From the cell containing the given text, extract its center point as (X, Y) coordinate. 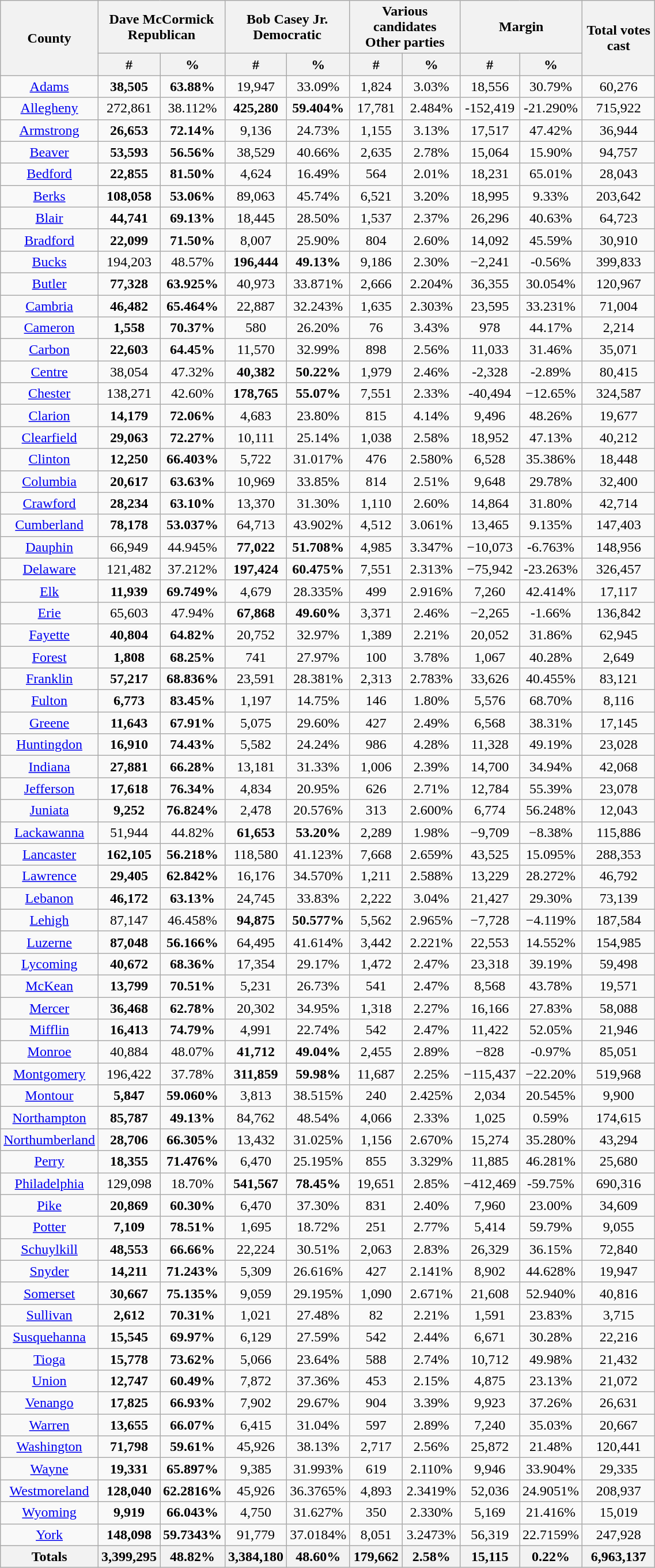
2.01% (431, 174)
49.19% (551, 745)
43,525 (490, 854)
9.33% (551, 196)
64,495 (256, 942)
44,741 (129, 218)
Butler (50, 284)
Washington (50, 1447)
74.79% (192, 1030)
2.580% (431, 459)
Northumberland (50, 1140)
77,328 (129, 284)
59.404% (318, 108)
20.95% (318, 789)
40.28% (551, 657)
18.72% (318, 1227)
2.77% (431, 1227)
2.83% (431, 1249)
52.05% (551, 1030)
17,145 (619, 723)
26,631 (619, 1403)
23.64% (318, 1359)
35,071 (619, 350)
66.043% (192, 1513)
Clinton (50, 459)
40,816 (619, 1293)
66,949 (129, 547)
2,649 (619, 657)
63.63% (192, 481)
Venango (50, 1403)
6,568 (490, 723)
23,591 (256, 679)
2,635 (376, 152)
22,603 (129, 350)
40.455% (551, 679)
Blair (50, 218)
-0.56% (551, 262)
53.20% (318, 832)
34.95% (318, 1008)
2.110% (431, 1469)
Dauphin (50, 547)
7,668 (376, 854)
48,553 (129, 1249)
23,028 (619, 745)
42.60% (192, 394)
−2,265 (490, 613)
5,066 (256, 1359)
26,296 (490, 218)
2.30% (431, 262)
32,400 (619, 481)
Perry (50, 1162)
−75,942 (490, 569)
4,834 (256, 789)
27.83% (551, 1008)
19,651 (376, 1183)
1,318 (376, 1008)
−828 (490, 1052)
2.965% (431, 920)
Wayne (50, 1469)
22,887 (256, 306)
7,872 (256, 1381)
28.381% (318, 679)
12,747 (129, 1381)
36,944 (619, 130)
1,156 (376, 1140)
Forest (50, 657)
1,067 (490, 657)
1,110 (376, 503)
33.871% (318, 284)
23,595 (490, 306)
65,603 (129, 613)
9,059 (256, 1293)
26,653 (129, 130)
147,403 (619, 525)
Adams (50, 86)
Totals (50, 1556)
27.97% (318, 657)
29,335 (619, 1469)
63.13% (192, 898)
2,612 (129, 1315)
519,968 (619, 1074)
32.97% (318, 635)
2,717 (376, 1447)
84,762 (256, 1118)
40,884 (129, 1052)
28,234 (129, 503)
6,528 (490, 459)
29.60% (318, 723)
County (50, 38)
978 (490, 328)
53,593 (129, 152)
1,006 (376, 767)
65.464% (192, 306)
65.01% (551, 174)
13,229 (490, 876)
31.025% (318, 1140)
564 (376, 174)
541 (376, 986)
43,294 (619, 1140)
Margin (521, 27)
31.993% (318, 1469)
31.46% (551, 350)
−12.65% (551, 394)
20.576% (318, 811)
Bedford (50, 174)
174,615 (619, 1118)
31.86% (551, 635)
17,781 (376, 108)
7,109 (129, 1227)
121,482 (129, 569)
3,442 (376, 942)
14,179 (129, 416)
12,250 (129, 459)
2.330% (431, 1513)
63.10% (192, 503)
41,712 (256, 1052)
Greene (50, 723)
Lackawanna (50, 832)
Tioga (50, 1359)
Philadelphia (50, 1183)
20,752 (256, 635)
37.78% (192, 1074)
831 (376, 1205)
68.70% (551, 701)
33,626 (490, 679)
197,424 (256, 569)
2,222 (376, 898)
36,468 (129, 1008)
34,609 (619, 1205)
Luzerne (50, 942)
21,432 (619, 1359)
20.545% (551, 1096)
178,765 (256, 394)
Erie (50, 613)
Armstrong (50, 130)
38.13% (318, 1447)
56,319 (490, 1535)
24.9051% (551, 1491)
32.243% (318, 306)
Chester (50, 394)
15,778 (129, 1359)
1.98% (431, 832)
29,063 (129, 438)
63.88% (192, 86)
136,842 (619, 613)
−7,728 (490, 920)
2.3419% (431, 1491)
33.231% (551, 306)
68.25% (192, 657)
20,302 (256, 1008)
Bob Casey Jr.Democratic (287, 27)
31.627% (318, 1513)
27.48% (318, 1315)
14,092 (490, 240)
Total votes cast (619, 38)
9,900 (619, 1096)
44.17% (551, 328)
Columbia (50, 481)
9,055 (619, 1227)
Bradford (50, 240)
16,176 (256, 876)
56.248% (551, 811)
-59.75% (551, 1183)
46,172 (129, 898)
25.90% (318, 240)
24.24% (318, 745)
52,036 (490, 1491)
9,923 (490, 1403)
8,902 (490, 1271)
24.73% (318, 130)
37.212% (192, 569)
311,859 (256, 1074)
15.90% (551, 152)
55.07% (318, 394)
62,945 (619, 635)
20,617 (129, 481)
2.659% (431, 854)
63.925% (192, 284)
61,653 (256, 832)
47.42% (551, 130)
60.30% (192, 1205)
62.2816% (192, 1491)
33.83% (318, 898)
1,635 (376, 306)
23,078 (619, 789)
42,068 (619, 767)
26.20% (318, 328)
76 (376, 328)
−22.20% (551, 1074)
81.50% (192, 174)
29.78% (551, 481)
76.34% (192, 789)
9,919 (129, 1513)
13,655 (129, 1425)
6,774 (490, 811)
2.221% (431, 942)
3.04% (431, 898)
40,212 (619, 438)
4,512 (376, 525)
-2,328 (490, 372)
-6.763% (551, 547)
37.26% (551, 1403)
-21.290% (551, 108)
Montour (50, 1096)
108,058 (129, 196)
26,329 (490, 1249)
29.30% (551, 898)
18,995 (490, 196)
71.476% (192, 1162)
29.17% (318, 964)
−4.119% (551, 920)
36.3765% (318, 1491)
1,389 (376, 635)
57,217 (129, 679)
2.40% (431, 1205)
46.458% (192, 920)
814 (376, 481)
2.204% (431, 284)
Cambria (50, 306)
25.14% (318, 438)
44.628% (551, 1271)
2.671% (431, 1293)
65.897% (192, 1469)
50.577% (318, 920)
2.303% (431, 306)
34.94% (551, 767)
43.902% (318, 525)
43.78% (551, 986)
-40,494 (490, 394)
83,121 (619, 679)
4,683 (256, 416)
18,231 (490, 174)
-1.66% (551, 613)
Sullivan (50, 1315)
2,034 (490, 1096)
5,169 (490, 1513)
1.80% (431, 701)
27,881 (129, 767)
4,985 (376, 547)
2.74% (431, 1359)
28,043 (619, 174)
115,886 (619, 832)
7,240 (490, 1425)
118,580 (256, 854)
2,666 (376, 284)
272,861 (129, 108)
1,695 (256, 1227)
21,946 (619, 1030)
1,021 (256, 1315)
13,465 (490, 525)
1,025 (490, 1118)
41.123% (318, 854)
11,328 (490, 745)
13,799 (129, 986)
2.588% (431, 876)
60.49% (192, 1381)
52.940% (551, 1293)
46,482 (129, 306)
25.195% (318, 1162)
47.32% (192, 372)
35.280% (551, 1140)
46.281% (551, 1162)
78.45% (318, 1183)
36.15% (551, 1249)
7,960 (490, 1205)
40,382 (256, 372)
58,088 (619, 1008)
62.842% (192, 876)
2,214 (619, 328)
3,384,180 (256, 1556)
59.7343% (192, 1535)
35.03% (551, 1425)
3.061% (431, 525)
5,582 (256, 745)
78.51% (192, 1227)
87,147 (129, 920)
3.2473% (431, 1535)
Huntingdon (50, 745)
45.74% (318, 196)
−8.38% (551, 832)
Crawford (50, 503)
4.14% (431, 416)
100 (376, 657)
9,186 (376, 262)
Somerset (50, 1293)
Monroe (50, 1052)
14,700 (490, 767)
6,129 (256, 1337)
80,415 (619, 372)
Indiana (50, 767)
2,063 (376, 1249)
3.20% (431, 196)
49.98% (551, 1359)
30.51% (318, 1249)
13,432 (256, 1140)
Carbon (50, 350)
10,969 (256, 481)
580 (256, 328)
29,405 (129, 876)
18,445 (256, 218)
72.27% (192, 438)
Dave McCormickRepublican (161, 27)
38.515% (318, 1096)
66.07% (192, 1425)
1,155 (376, 130)
21,608 (490, 1293)
0.59% (551, 1118)
22,855 (129, 174)
-0.97% (551, 1052)
129,098 (129, 1183)
2,313 (376, 679)
11,885 (490, 1162)
48.57% (192, 262)
59.79% (551, 1227)
56.218% (192, 854)
42.414% (551, 591)
898 (376, 350)
22,216 (619, 1337)
67.91% (192, 723)
8,568 (490, 986)
34.570% (318, 876)
18,556 (490, 86)
20,869 (129, 1205)
94,875 (256, 920)
5,231 (256, 986)
41.614% (318, 942)
Lawrence (50, 876)
31.33% (318, 767)
3,399,295 (129, 1556)
40,804 (129, 635)
Susquehanna (50, 1337)
7,260 (490, 591)
3.329% (431, 1162)
2.85% (431, 1183)
69.97% (192, 1337)
5,722 (256, 459)
−412,469 (490, 1183)
690,316 (619, 1183)
9,385 (256, 1469)
288,353 (619, 854)
2.39% (431, 767)
Clearfield (50, 438)
499 (376, 591)
York (50, 1535)
−10,073 (490, 547)
715,922 (619, 108)
20,052 (490, 635)
56.166% (192, 942)
399,833 (619, 262)
Lycoming (50, 964)
29.67% (318, 1403)
71.50% (192, 240)
19,571 (619, 986)
2.600% (431, 811)
5,309 (256, 1271)
38,054 (129, 372)
2.37% (431, 218)
66.403% (192, 459)
146 (376, 701)
208,937 (619, 1491)
17,354 (256, 964)
16,910 (129, 745)
19,677 (619, 416)
29.195% (318, 1293)
66.305% (192, 1140)
2,289 (376, 832)
6,671 (490, 1337)
15,274 (490, 1140)
6,963,137 (619, 1556)
120,967 (619, 284)
3.03% (431, 86)
13,181 (256, 767)
40.63% (551, 218)
31.04% (318, 1425)
194,203 (129, 262)
18,952 (490, 438)
4,875 (490, 1381)
Berks (50, 196)
40,672 (129, 964)
−115,437 (490, 1074)
4,624 (256, 174)
23.00% (551, 1205)
Clarion (50, 416)
5,562 (376, 920)
3.13% (431, 130)
4,750 (256, 1513)
588 (376, 1359)
47.13% (551, 438)
42,714 (619, 503)
23.80% (318, 416)
Jefferson (50, 789)
64,723 (619, 218)
15,545 (129, 1337)
70.51% (192, 986)
2,478 (256, 811)
44.82% (192, 832)
1,537 (376, 218)
14.552% (551, 942)
2.49% (431, 723)
Fayette (50, 635)
30.054% (551, 284)
−9,709 (490, 832)
36,355 (490, 284)
9,136 (256, 130)
15,064 (490, 152)
3,715 (619, 1315)
49.04% (318, 1052)
Lancaster (50, 854)
48.26% (551, 416)
77,022 (256, 547)
69.749% (192, 591)
59.61% (192, 1447)
23.13% (551, 1381)
8,116 (619, 701)
16,413 (129, 1030)
26.73% (318, 986)
1,090 (376, 1293)
Westmoreland (50, 1491)
Lehigh (50, 920)
4.28% (431, 745)
9,252 (129, 811)
Beaver (50, 152)
48.07% (192, 1052)
72.14% (192, 130)
120,441 (619, 1447)
22,224 (256, 1249)
53.06% (192, 196)
3.347% (431, 547)
Union (50, 1381)
59,498 (619, 964)
247,928 (619, 1535)
76.824% (192, 811)
70.37% (192, 328)
45.59% (551, 240)
Snyder (50, 1271)
23,318 (490, 964)
11,939 (129, 591)
626 (376, 789)
66.28% (192, 767)
476 (376, 459)
196,422 (129, 1074)
Delaware (50, 569)
9.135% (551, 525)
85,787 (129, 1118)
18.70% (192, 1183)
17,618 (129, 789)
187,584 (619, 920)
31.80% (551, 503)
1,808 (129, 657)
19,331 (129, 1469)
40.66% (318, 152)
22.7159% (551, 1535)
6,415 (256, 1425)
-152,419 (490, 108)
2.51% (431, 481)
619 (376, 1469)
11,422 (490, 1030)
17,825 (129, 1403)
Mercer (50, 1008)
71,004 (619, 306)
38,529 (256, 152)
11,687 (376, 1074)
21.416% (551, 1513)
16.49% (318, 174)
324,587 (619, 394)
47.94% (192, 613)
3.39% (431, 1403)
Bucks (50, 262)
14.75% (318, 701)
1,038 (376, 438)
48.60% (318, 1556)
66.93% (192, 1403)
30.79% (551, 86)
9,496 (490, 416)
38.112% (192, 108)
Allegheny (50, 108)
33.09% (318, 86)
2.141% (431, 1271)
1,558 (129, 328)
2.27% (431, 1008)
1,824 (376, 86)
2.313% (431, 569)
203,642 (619, 196)
33.85% (318, 481)
138,271 (129, 394)
Juniata (50, 811)
3.43% (431, 328)
804 (376, 240)
23.83% (551, 1315)
71.243% (192, 1271)
1,472 (376, 964)
71,798 (129, 1447)
3,371 (376, 613)
24,745 (256, 898)
78,178 (129, 525)
38.31% (551, 723)
2.425% (431, 1096)
10,111 (256, 438)
2,455 (376, 1052)
904 (376, 1403)
28.272% (551, 876)
26.616% (318, 1271)
70.31% (192, 1315)
14,864 (490, 503)
72.06% (192, 416)
2.78% (431, 152)
72,840 (619, 1249)
28,706 (129, 1140)
21.48% (551, 1447)
11,570 (256, 350)
20,667 (619, 1425)
148,956 (619, 547)
16,166 (490, 1008)
17,117 (619, 591)
597 (376, 1425)
89,063 (256, 196)
94,757 (619, 152)
68.836% (192, 679)
741 (256, 657)
37.0184% (318, 1535)
15,115 (490, 1556)
13,370 (256, 503)
5,414 (490, 1227)
2.916% (431, 591)
59.98% (318, 1074)
46,792 (619, 876)
64.45% (192, 350)
4,066 (376, 1118)
Fulton (50, 701)
22.74% (318, 1030)
Potter (50, 1227)
33.904% (551, 1469)
30,910 (619, 240)
4,991 (256, 1030)
Schuylkill (50, 1249)
18,355 (129, 1162)
55.39% (551, 789)
4,679 (256, 591)
5,576 (490, 701)
12,784 (490, 789)
39.19% (551, 964)
5,847 (129, 1096)
30,667 (129, 1293)
148,098 (129, 1535)
9,648 (490, 481)
22,553 (490, 942)
3,813 (256, 1096)
11,033 (490, 350)
67,868 (256, 613)
74.43% (192, 745)
31.017% (318, 459)
51,944 (129, 832)
73.62% (192, 1359)
64,713 (256, 525)
56.56% (192, 152)
6,521 (376, 196)
Wyoming (50, 1513)
22,099 (129, 240)
Pike (50, 1205)
-2.89% (551, 372)
17,517 (490, 130)
1,979 (376, 372)
2.783% (431, 679)
0.22% (551, 1556)
87,048 (129, 942)
50.22% (318, 372)
Cameron (50, 328)
3.78% (431, 657)
Montgomery (50, 1074)
11,643 (129, 723)
25,680 (619, 1162)
44.945% (192, 547)
Mifflin (50, 1030)
85,051 (619, 1052)
18,448 (619, 459)
66.66% (192, 1249)
Northampton (50, 1118)
6,773 (129, 701)
37.36% (318, 1381)
51.708% (318, 547)
7,902 (256, 1403)
21,072 (619, 1381)
2.484% (431, 108)
855 (376, 1162)
83.45% (192, 701)
32.99% (318, 350)
-23.263% (551, 569)
8,007 (256, 240)
128,040 (129, 1491)
82 (376, 1315)
453 (376, 1381)
15,019 (619, 1513)
2.25% (431, 1074)
196,444 (256, 262)
60.475% (318, 569)
Warren (50, 1425)
31.30% (318, 503)
2.670% (431, 1140)
Various candidatesOther parties (405, 27)
Franklin (50, 679)
Centre (50, 372)
14,211 (129, 1271)
McKean (50, 986)
Cumberland (50, 525)
60,276 (619, 86)
Elk (50, 591)
37.30% (318, 1205)
9,946 (490, 1469)
162,105 (129, 854)
68.36% (192, 964)
326,457 (619, 569)
30.28% (551, 1337)
48.54% (318, 1118)
Lebanon (50, 898)
21,427 (490, 898)
73,139 (619, 898)
75.135% (192, 1293)
1,211 (376, 876)
59.060% (192, 1096)
986 (376, 745)
27.59% (318, 1337)
48.82% (192, 1556)
49.60% (318, 613)
350 (376, 1513)
38,505 (129, 86)
25,872 (490, 1447)
62.78% (192, 1008)
28.50% (318, 218)
425,280 (256, 108)
12,043 (619, 811)
5,075 (256, 723)
179,662 (376, 1556)
251 (376, 1227)
64.82% (192, 635)
−2,241 (490, 262)
10,712 (490, 1359)
91,779 (256, 1535)
2.71% (431, 789)
1,197 (256, 701)
8,051 (376, 1535)
815 (376, 416)
15.095% (551, 854)
1,591 (490, 1315)
2.44% (431, 1337)
40,973 (256, 284)
313 (376, 811)
35.386% (551, 459)
541,567 (256, 1183)
2.15% (431, 1381)
69.13% (192, 218)
154,985 (619, 942)
28.335% (318, 591)
240 (376, 1096)
4,893 (376, 1491)
53.037% (192, 525)
